Search for the cell housing the specified text and yield its (x, y) center coordinate. 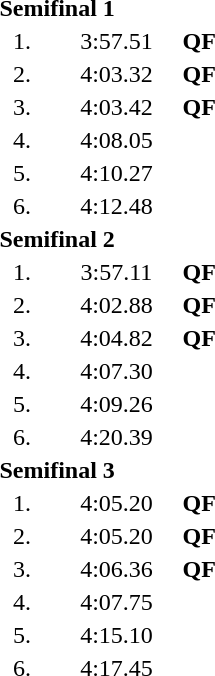
3:57.51 (116, 41)
4:02.88 (116, 305)
3:57.11 (116, 272)
4:15.10 (116, 635)
4:07.30 (116, 371)
4:04.82 (116, 338)
4:03.32 (116, 74)
4:12.48 (116, 206)
4:03.42 (116, 107)
4:20.39 (116, 437)
4:10.27 (116, 173)
4:08.05 (116, 140)
4:06.36 (116, 569)
4:07.75 (116, 602)
4:09.26 (116, 404)
